Extract the (x, y) coordinate from the center of the cell holding the provided text.  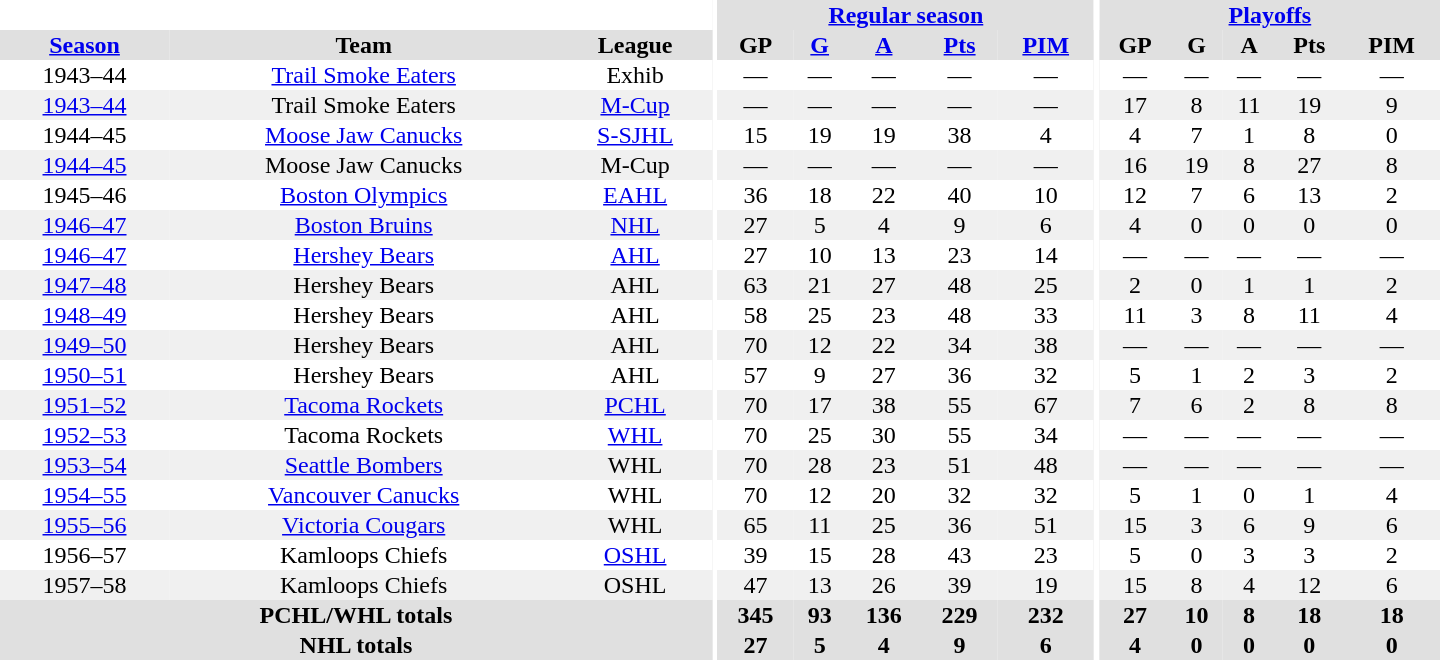
1947–48 (84, 285)
Vancouver Canucks (364, 495)
26 (884, 585)
67 (1045, 405)
1948–49 (84, 315)
1950–51 (84, 375)
1949–50 (84, 345)
57 (756, 375)
Boston Olympics (364, 195)
1951–52 (84, 405)
Team (364, 45)
47 (756, 585)
NHL (635, 225)
Season (84, 45)
30 (884, 435)
16 (1136, 165)
Exhib (635, 75)
229 (960, 615)
1954–55 (84, 495)
Boston Bruins (364, 225)
136 (884, 615)
1953–54 (84, 465)
NHL totals (356, 645)
93 (819, 615)
58 (756, 315)
14 (1045, 255)
1952–53 (84, 435)
43 (960, 555)
PCHL (635, 405)
20 (884, 495)
1957–58 (84, 585)
PCHL/WHL totals (356, 615)
33 (1045, 315)
40 (960, 195)
Regular season (906, 15)
Victoria Cougars (364, 525)
1955–56 (84, 525)
345 (756, 615)
Seattle Bombers (364, 465)
21 (819, 285)
232 (1045, 615)
65 (756, 525)
League (635, 45)
1945–46 (84, 195)
S-SJHL (635, 135)
63 (756, 285)
Playoffs (1270, 15)
EAHL (635, 195)
1956–57 (84, 555)
